Determine the (x, y) coordinate at the center of the cell enclosing the given text.  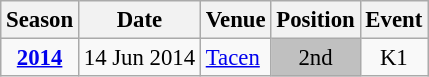
14 Jun 2014 (139, 58)
K1 (394, 58)
Tacen (236, 58)
Event (394, 20)
2014 (40, 58)
Venue (236, 20)
Season (40, 20)
Position (316, 20)
2nd (316, 58)
Date (139, 20)
